For the text-containing cell, return its midpoint in [X, Y] coordinate format. 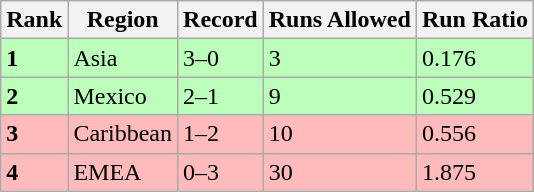
Region [123, 20]
1–2 [221, 134]
30 [340, 172]
3–0 [221, 58]
0–3 [221, 172]
Runs Allowed [340, 20]
9 [340, 96]
EMEA [123, 172]
Run Ratio [474, 20]
0.176 [474, 58]
0.556 [474, 134]
Caribbean [123, 134]
4 [34, 172]
Record [221, 20]
1.875 [474, 172]
Rank [34, 20]
Asia [123, 58]
2 [34, 96]
10 [340, 134]
Mexico [123, 96]
0.529 [474, 96]
1 [34, 58]
2–1 [221, 96]
